For the text-containing cell, return its midpoint in (x, y) coordinate format. 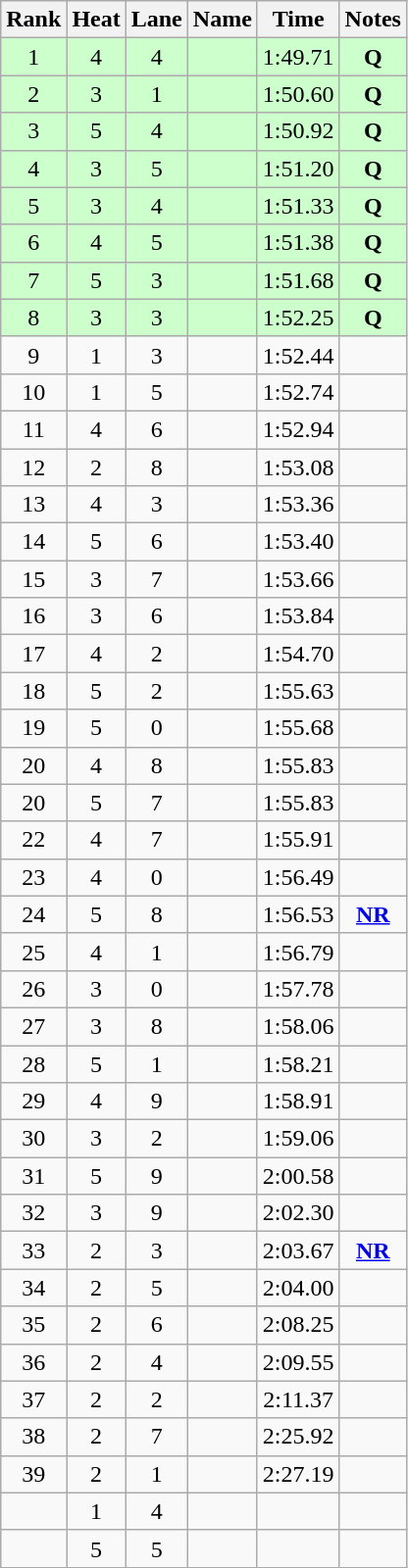
19 (33, 728)
2:00.58 (298, 1176)
28 (33, 1063)
2:11.37 (298, 1399)
24 (33, 914)
1:56.49 (298, 877)
1:52.94 (298, 429)
39 (33, 1474)
1:56.53 (298, 914)
1:55.63 (298, 691)
35 (33, 1325)
32 (33, 1213)
1:51.68 (298, 280)
1:57.78 (298, 989)
1:58.06 (298, 1026)
11 (33, 429)
Name (222, 20)
26 (33, 989)
1:52.44 (298, 355)
31 (33, 1176)
1:53.08 (298, 467)
1:51.38 (298, 243)
Heat (96, 20)
36 (33, 1362)
1:55.68 (298, 728)
2:09.55 (298, 1362)
2:08.25 (298, 1325)
1:51.20 (298, 169)
2:03.67 (298, 1250)
30 (33, 1139)
Lane (157, 20)
14 (33, 542)
16 (33, 616)
12 (33, 467)
1:53.40 (298, 542)
2:02.30 (298, 1213)
10 (33, 392)
2:27.19 (298, 1474)
1:53.36 (298, 505)
1:50.92 (298, 131)
2:25.92 (298, 1437)
1:49.71 (298, 57)
1:52.74 (298, 392)
2:04.00 (298, 1288)
23 (33, 877)
1:55.91 (298, 840)
Notes (373, 20)
37 (33, 1399)
1:51.33 (298, 206)
17 (33, 654)
Rank (33, 20)
1:52.25 (298, 318)
25 (33, 952)
22 (33, 840)
15 (33, 579)
18 (33, 691)
38 (33, 1437)
1:58.21 (298, 1063)
1:53.84 (298, 616)
1:50.60 (298, 94)
27 (33, 1026)
1:56.79 (298, 952)
33 (33, 1250)
13 (33, 505)
1:59.06 (298, 1139)
1:54.70 (298, 654)
34 (33, 1288)
29 (33, 1102)
Time (298, 20)
1:58.91 (298, 1102)
1:53.66 (298, 579)
